For the text-containing cell, return its midpoint in [X, Y] coordinate format. 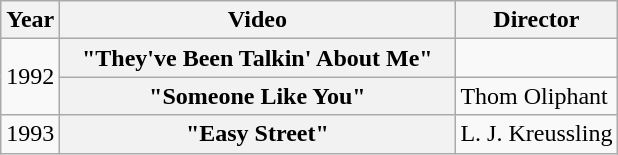
"Someone Like You" [258, 96]
"Easy Street" [258, 134]
1993 [30, 134]
Thom Oliphant [536, 96]
"They've Been Talkin' About Me" [258, 58]
Year [30, 20]
Director [536, 20]
L. J. Kreussling [536, 134]
Video [258, 20]
1992 [30, 77]
